Provide the [x, y] coordinate of the cell's center where the given text is located.  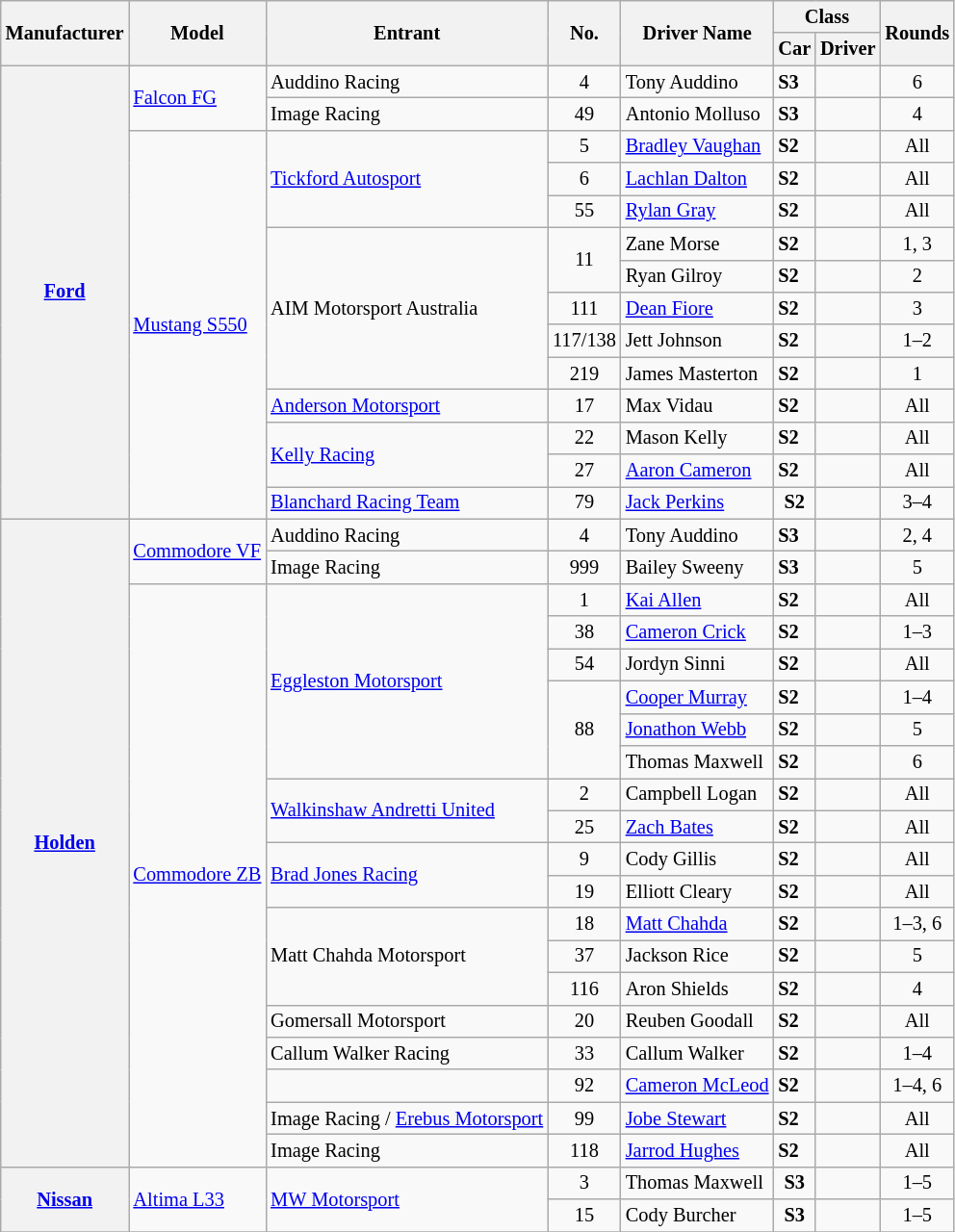
Matt Chahda [697, 924]
Driver [847, 49]
18 [584, 924]
Commodore ZB [198, 875]
Cameron McLeod [697, 1086]
37 [584, 956]
Model [198, 33]
15 [584, 1216]
Jarrod Hughes [697, 1150]
Cameron Crick [697, 632]
99 [584, 1118]
9 [584, 859]
Aron Shields [697, 988]
1–2 [916, 341]
Campbell Logan [697, 794]
Zach Bates [697, 827]
Mustang S550 [198, 324]
Driver Name [697, 33]
Matt Chahda Motorsport [406, 957]
Ford [65, 293]
17 [584, 405]
116 [584, 988]
27 [584, 471]
Cody Burcher [697, 1216]
Callum Walker Racing [406, 1053]
88 [584, 730]
Jackson Rice [697, 956]
Cody Gillis [697, 859]
Holden [65, 843]
MW Motorsport [406, 1199]
117/138 [584, 341]
Bailey Sweeny [697, 567]
Aaron Cameron [697, 471]
Mason Kelly [697, 438]
Antonio Molluso [697, 114]
Cooper Murray [697, 697]
Jett Johnson [697, 341]
118 [584, 1150]
Dean Fiore [697, 308]
55 [584, 211]
1, 3 [916, 244]
20 [584, 1021]
Ryan Gilroy [697, 276]
25 [584, 827]
No. [584, 33]
Image Racing / Erebus Motorsport [406, 1118]
2, 4 [916, 535]
22 [584, 438]
11 [584, 260]
Blanchard Racing Team [406, 502]
Jordyn Sinni [697, 664]
Manufacturer [65, 33]
Anderson Motorsport [406, 405]
Kelly Racing [406, 454]
Gomersall Motorsport [406, 1021]
Kai Allen [697, 600]
Car [794, 49]
Rylan Gray [697, 211]
Rounds [916, 33]
999 [584, 567]
Tickford Autosport [406, 179]
Jonathon Webb [697, 730]
AIM Motorsport Australia [406, 308]
Commodore VF [198, 551]
Bradley Vaughan [697, 146]
Elliott Cleary [697, 891]
Entrant [406, 33]
Class [826, 16]
Lachlan Dalton [697, 179]
38 [584, 632]
Eggleston Motorsport [406, 680]
Nissan [65, 1199]
92 [584, 1086]
Walkinshaw Andretti United [406, 810]
Jobe Stewart [697, 1118]
49 [584, 114]
1–3, 6 [916, 924]
1–4, 6 [916, 1086]
219 [584, 373]
Falcon FG [198, 98]
Brad Jones Racing [406, 874]
1–3 [916, 632]
Max Vidau [697, 405]
111 [584, 308]
3–4 [916, 502]
Reuben Goodall [697, 1021]
33 [584, 1053]
Altima L33 [198, 1199]
Callum Walker [697, 1053]
19 [584, 891]
James Masterton [697, 373]
Zane Morse [697, 244]
Jack Perkins [697, 502]
79 [584, 502]
54 [584, 664]
